For the text-containing cell, return its midpoint in (x, y) coordinate format. 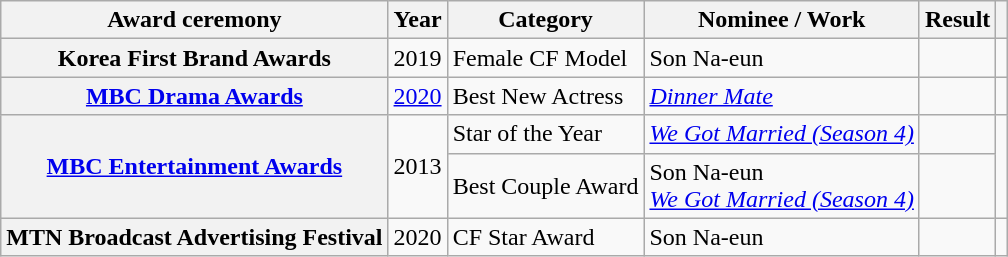
Female CF Model (546, 58)
We Got Married (Season 4) (782, 134)
Award ceremony (194, 20)
MTN Broadcast Advertising Festival (194, 237)
2019 (418, 58)
Star of the Year (546, 134)
MBC Drama Awards (194, 96)
Year (418, 20)
CF Star Award (546, 237)
Dinner Mate (782, 96)
Best New Actress (546, 96)
Category (546, 20)
2013 (418, 166)
Nominee / Work (782, 20)
Best Couple Award (546, 186)
MBC Entertainment Awards (194, 166)
Result (957, 20)
Son Na-eun We Got Married (Season 4) (782, 186)
Korea First Brand Awards (194, 58)
